Detect which cell encompasses the target text, then output its [x, y] center coordinate. 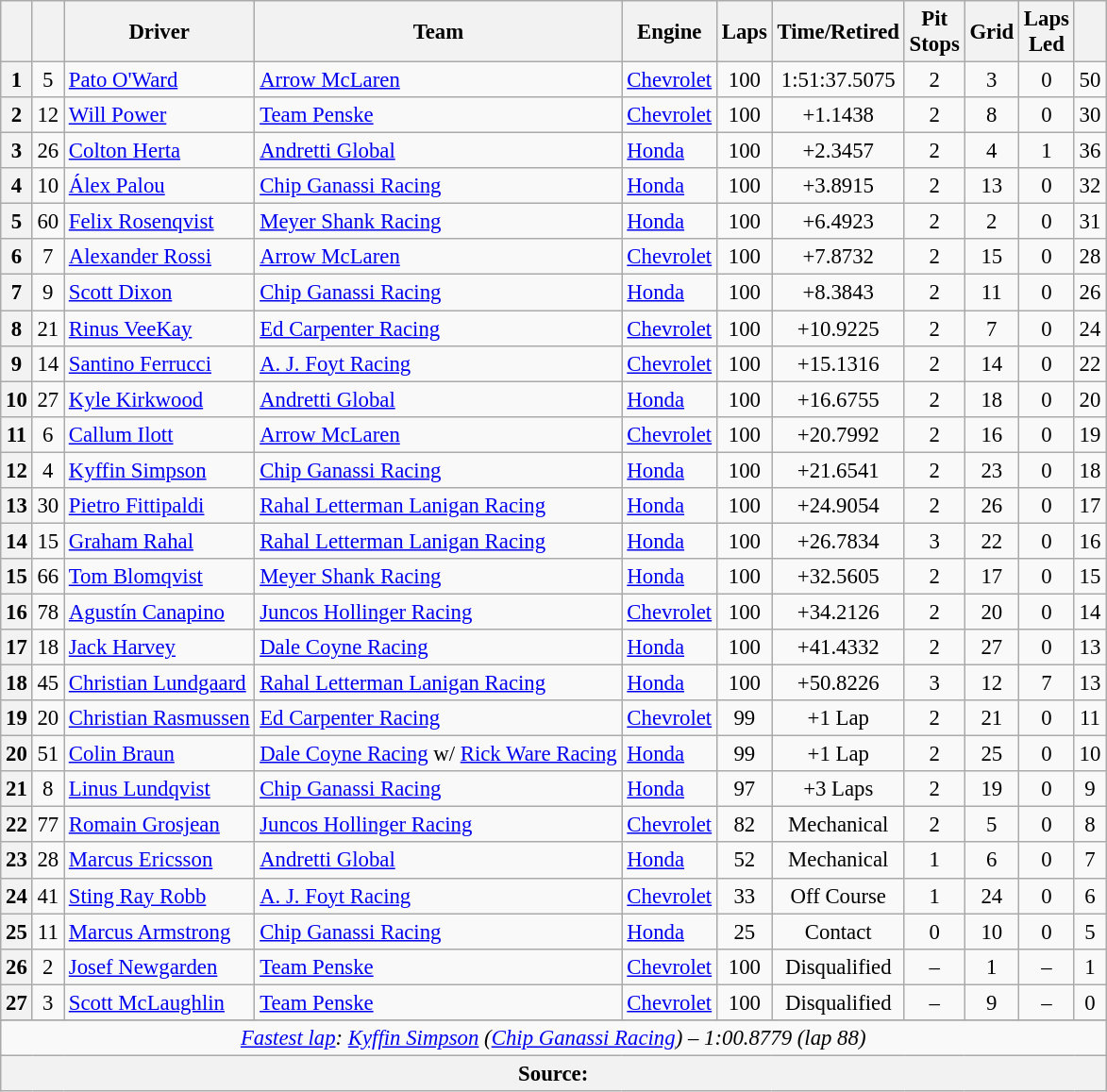
+3.8915 [838, 186]
45 [47, 683]
77 [47, 825]
Grid [991, 32]
LapsLed [1048, 32]
Graham Rahal [159, 541]
Pietro Fittipaldi [159, 506]
Driver [159, 32]
+7.8732 [838, 258]
Jack Harvey [159, 647]
Marcus Ericsson [159, 861]
Christian Lundgaard [159, 683]
+21.6541 [838, 470]
36 [1089, 151]
Christian Rasmussen [159, 718]
+10.9225 [838, 328]
Alexander Rossi [159, 258]
52 [744, 861]
32 [1089, 186]
Dale Coyne Racing w/ Rick Ware Racing [438, 754]
Engine [669, 32]
Team [438, 32]
Marcus Armstrong [159, 932]
Álex Palou [159, 186]
Laps [744, 32]
Source: [553, 1073]
Dale Coyne Racing [438, 647]
Santino Ferrucci [159, 363]
+26.7834 [838, 541]
+16.6755 [838, 399]
Will Power [159, 115]
Linus Lundqvist [159, 789]
51 [47, 754]
31 [1089, 222]
Fastest lap: Kyffin Simpson (Chip Ganassi Racing) – 1:00.8779 (lap 88) [553, 1038]
78 [47, 612]
Colin Braun [159, 754]
Rinus VeeKay [159, 328]
Time/Retired [838, 32]
Romain Grosjean [159, 825]
Scott Dixon [159, 293]
+3 Laps [838, 789]
Tom Blomqvist [159, 577]
Scott McLaughlin [159, 1002]
Felix Rosenqvist [159, 222]
Off Course [838, 896]
+34.2126 [838, 612]
Colton Herta [159, 151]
Kyle Kirkwood [159, 399]
1:51:37.5075 [838, 80]
+2.3457 [838, 151]
33 [744, 896]
82 [744, 825]
+6.4923 [838, 222]
PitStops [934, 32]
Pato O'Ward [159, 80]
60 [47, 222]
41 [47, 896]
+41.4332 [838, 647]
+20.7992 [838, 434]
+15.1316 [838, 363]
Kyffin Simpson [159, 470]
+24.9054 [838, 506]
97 [744, 789]
+1.1438 [838, 115]
Contact [838, 932]
+50.8226 [838, 683]
+8.3843 [838, 293]
Josef Newgarden [159, 966]
Agustín Canapino [159, 612]
Sting Ray Robb [159, 896]
66 [47, 577]
+32.5605 [838, 577]
Callum Ilott [159, 434]
50 [1089, 80]
